Provide the (X, Y) coordinate of the cell's center where the given text is located.  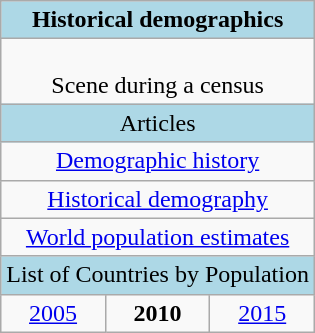
Historical demographics (158, 20)
2015 (262, 313)
2005 (54, 313)
Demographic history (158, 161)
Scene during a census (158, 72)
2010 (158, 313)
Historical demography (158, 199)
Articles (158, 123)
World population estimates (158, 237)
List of Countries by Population (158, 275)
